Return [x, y] of the center of cell containing provided text 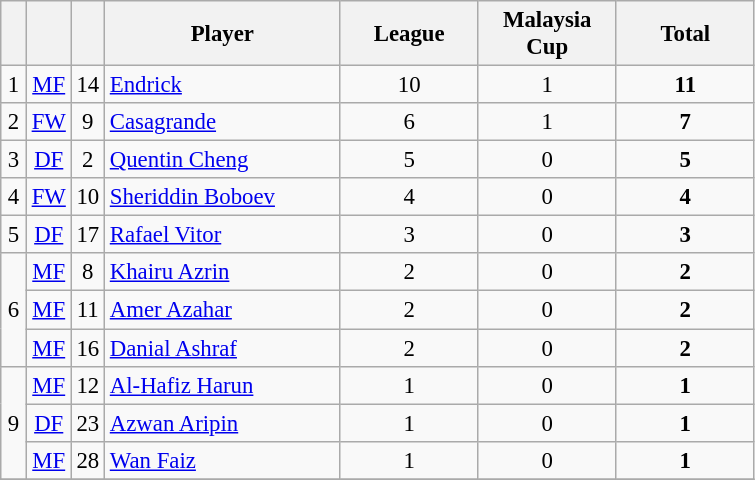
Azwan Aripin [222, 423]
Sheriddin Boboev [222, 197]
Casagrande [222, 122]
28 [88, 460]
7 [685, 122]
Khairu Azrin [222, 273]
Quentin Cheng [222, 160]
League [409, 34]
Al-Hafiz Harun [222, 385]
Endrick [222, 85]
12 [88, 385]
Rafael Vitor [222, 235]
16 [88, 348]
17 [88, 235]
14 [88, 85]
Amer Azahar [222, 310]
Wan Faiz [222, 460]
Player [222, 34]
23 [88, 423]
Total [685, 34]
8 [88, 273]
Danial Ashraf [222, 348]
Malaysia Cup [547, 34]
